Pinpoint the cell where the given text exists, returning its [X, Y] midpoint coordinate. 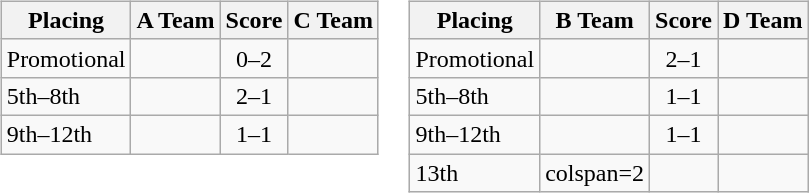
C Team [333, 20]
13th [475, 173]
A Team [176, 20]
colspan=2 [595, 173]
B Team [595, 20]
D Team [763, 20]
0–2 [254, 58]
